Scan for the cell matching the given text and deliver its [X, Y] coordinate at center. 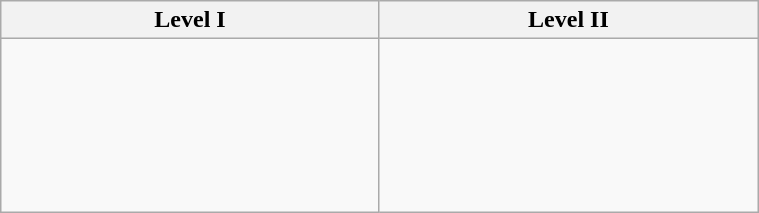
Level I [190, 20]
Level II [568, 20]
